Determine the [X, Y] coordinate at the center of the cell enclosing the given text.  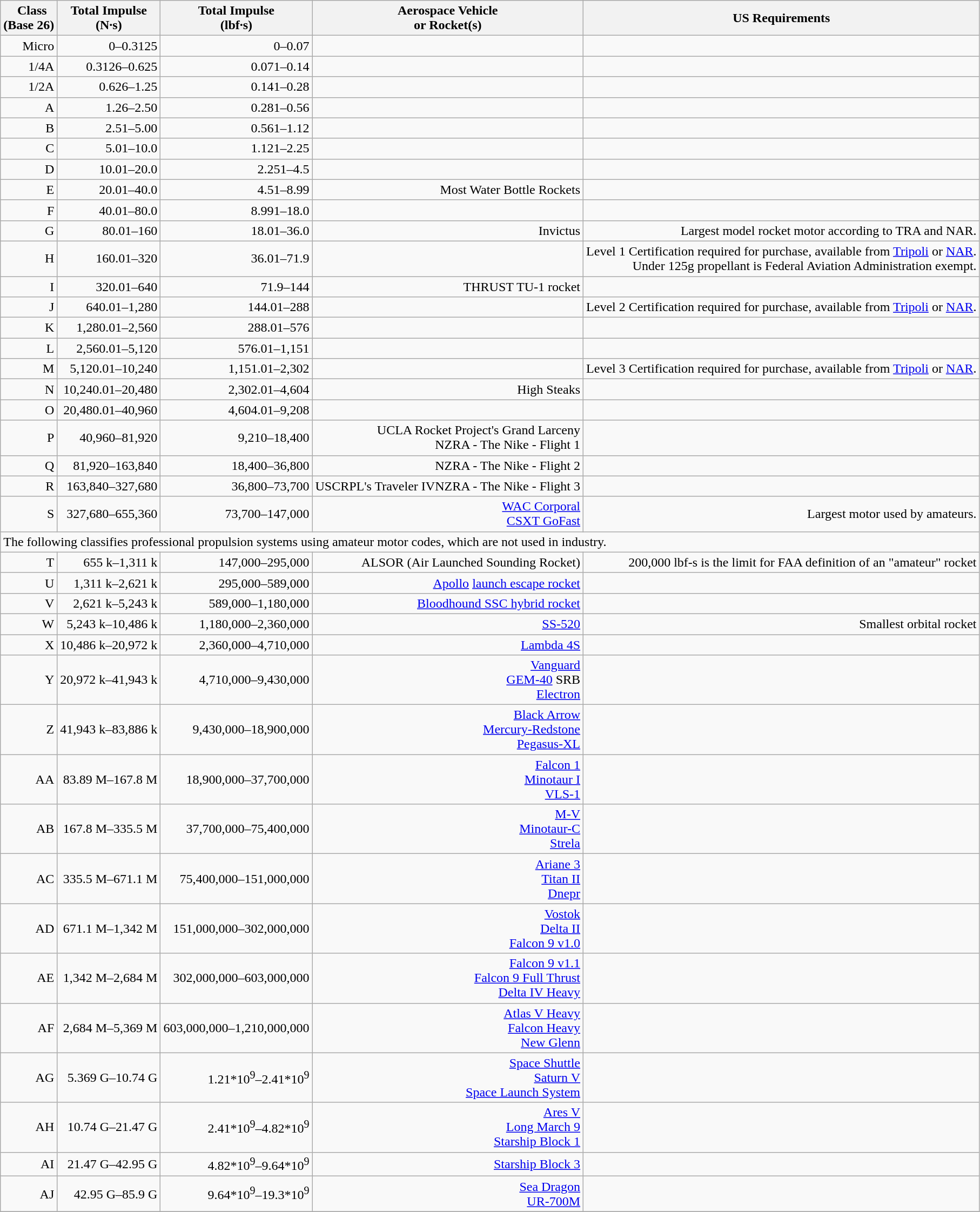
Largest motor used by amateurs. [782, 514]
Falcon 1Minotaur IVLS-1 [448, 779]
AC [29, 879]
USCRPL's Traveler IVNZRA - The Nike - Flight 3 [448, 486]
1,311 k–2,621 k [109, 583]
9.64*109–19.3*109 [237, 1194]
A [29, 107]
Sea DragonUR-700M [448, 1194]
20,972 k–41,943 k [109, 680]
Level 3 Certification required for purchase, available from Tripoli or NAR. [782, 369]
SS-520 [448, 624]
Space ShuttleSaturn VSpace Launch System [448, 1078]
High Steaks [448, 389]
2.251–4.5 [237, 169]
42.95 G–85.9 G [109, 1194]
0.141–0.28 [237, 87]
1,280.01–2,560 [109, 328]
1.21*109–2.41*109 [237, 1078]
C [29, 149]
L [29, 348]
AD [29, 928]
R [29, 486]
Total Impulse (lbf·s) [237, 18]
G [29, 231]
36.01–71.9 [237, 258]
41,943 k–83,886 k [109, 730]
AF [29, 1028]
AJ [29, 1194]
P [29, 437]
2,621 k–5,243 k [109, 603]
T [29, 562]
320.01–640 [109, 287]
10,240.01–20,480 [109, 389]
1,151.01–2,302 [237, 369]
2.51–5.00 [109, 128]
I [29, 287]
1/4A [29, 66]
Invictus [448, 231]
AA [29, 779]
20.01–40.0 [109, 190]
Total Impulse (N·s) [109, 18]
U [29, 583]
Z [29, 730]
0–0.3125 [109, 46]
ALSOR (Air Launched Sounding Rocket) [448, 562]
Apollo launch escape rocket [448, 583]
10.74 G–21.47 G [109, 1127]
71.9–144 [237, 287]
671.1 M–1,342 M [109, 928]
640.01–1,280 [109, 307]
THRUST TU-1 rocket [448, 287]
0.071–0.14 [237, 66]
Class (Base 26) [29, 18]
18,400–36,800 [237, 466]
0–0.07 [237, 46]
N [29, 389]
163,840–327,680 [109, 486]
V [29, 603]
O [29, 410]
X [29, 644]
18.01–36.0 [237, 231]
2,302.01–4,604 [237, 389]
1.121–2.25 [237, 149]
81,920–163,840 [109, 466]
36,800–73,700 [237, 486]
VanguardGEM-40 SRBElectron [448, 680]
147,000–295,000 [237, 562]
D [29, 169]
21.47 G–42.95 G [109, 1164]
1,342 M–2,684 M [109, 978]
295,000–589,000 [237, 583]
2,560.01–5,120 [109, 348]
9,210–18,400 [237, 437]
M [29, 369]
40.01–80.0 [109, 210]
Starship Block 3 [448, 1164]
Y [29, 680]
K [29, 328]
J [29, 307]
AI [29, 1164]
144.01–288 [237, 307]
8.991–18.0 [237, 210]
WAC Corporal CSXT GoFast [448, 514]
2,684 M–5,369 M [109, 1028]
288.01–576 [237, 328]
E [29, 190]
VostokDelta IIFalcon 9 v1.0 [448, 928]
151,000,000–302,000,000 [237, 928]
Bloodhound SSC hybrid rocket [448, 603]
US Requirements [782, 18]
AE [29, 978]
2.41*109–4.82*109 [237, 1127]
4.51–8.99 [237, 190]
F [29, 210]
1/2A [29, 87]
80.01–160 [109, 231]
The following classifies professional propulsion systems using amateur motor codes, which are not used in industry. [490, 542]
Micro [29, 46]
2,360,000–4,710,000 [237, 644]
Q [29, 466]
Ariane 3Titan IIDnepr [448, 879]
160.01–320 [109, 258]
0.3126–0.625 [109, 66]
AB [29, 829]
5,243 k–10,486 k [109, 624]
Level 2 Certification required for purchase, available from Tripoli or NAR. [782, 307]
Atlas V HeavyFalcon HeavyNew Glenn [448, 1028]
20,480.01–40,960 [109, 410]
Largest model rocket motor according to TRA and NAR. [782, 231]
M-VMinotaur-CStrela [448, 829]
37,700,000–75,400,000 [237, 829]
Falcon 9 v1.1Falcon 9 Full ThrustDelta IV Heavy [448, 978]
5,120.01–10,240 [109, 369]
4.82*109–9.64*109 [237, 1164]
75,400,000–151,000,000 [237, 879]
655 k–1,311 k [109, 562]
10.01–20.0 [109, 169]
S [29, 514]
0.561–1.12 [237, 128]
Black ArrowMercury-RedstonePegasus-XL [448, 730]
9,430,000–18,900,000 [237, 730]
H [29, 258]
327,680–655,360 [109, 514]
5.01–10.0 [109, 149]
0.281–0.56 [237, 107]
NZRA - The Nike - Flight 2 [448, 466]
335.5 M–671.1 M [109, 879]
Level 1 Certification required for purchase, available from Tripoli or NAR. Under 125g propellant is Federal Aviation Administration exempt. [782, 258]
10,486 k–20,972 k [109, 644]
18,900,000–37,700,000 [237, 779]
200,000 lbf-s is the limit for FAA definition of an "amateur" rocket [782, 562]
5.369 G–10.74 G [109, 1078]
302,000,000–603,000,000 [237, 978]
UCLA Rocket Project's Grand LarcenyNZRA - The Nike - Flight 1 [448, 437]
589,000–1,180,000 [237, 603]
167.8 M–335.5 M [109, 829]
603,000,000–1,210,000,000 [237, 1028]
Most Water Bottle Rockets [448, 190]
0.626–1.25 [109, 87]
Smallest orbital rocket [782, 624]
1.26–2.50 [109, 107]
1,180,000–2,360,000 [237, 624]
4,604.01–9,208 [237, 410]
W [29, 624]
AG [29, 1078]
40,960–81,920 [109, 437]
Aerospace Vehicle or Rocket(s) [448, 18]
Ares VLong March 9Starship Block 1 [448, 1127]
AH [29, 1127]
83.89 M–167.8 M [109, 779]
73,700–147,000 [237, 514]
B [29, 128]
Lambda 4S [448, 644]
4,710,000–9,430,000 [237, 680]
576.01–1,151 [237, 348]
